Output the (X, Y) coordinate of the center of the cell containing the given text.  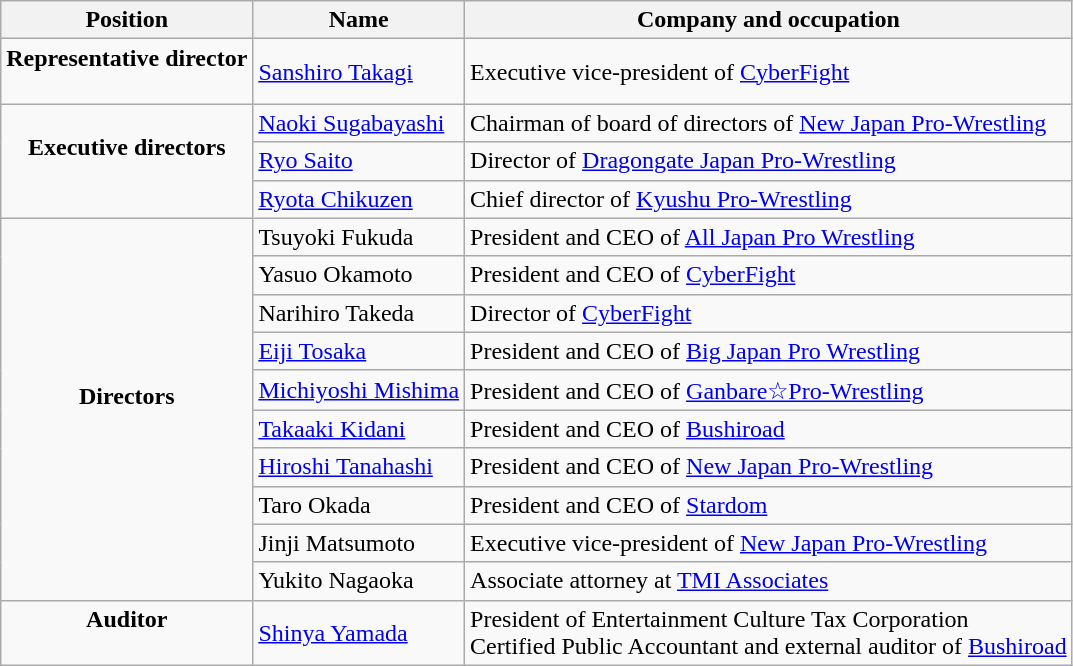
Yukito Nagaoka (359, 581)
Auditor (127, 632)
Associate attorney at TMI Associates (769, 581)
Michiyoshi Mishima (359, 390)
Director of CyberFight (769, 313)
Executive directors (127, 161)
Naoki Sugabayashi (359, 123)
Ryo Saito (359, 161)
President and CEO of All Japan Pro Wrestling (769, 237)
Eiji Tosaka (359, 351)
President and CEO of New Japan Pro-Wrestling (769, 467)
President and CEO of Big Japan Pro Wrestling (769, 351)
Position (127, 20)
Director of Dragongate Japan Pro-Wrestling (769, 161)
Jinji Matsumoto (359, 543)
Sanshiro Takagi (359, 72)
Yasuo Okamoto (359, 275)
Taro Okada (359, 505)
President and CEO of Stardom (769, 505)
Company and occupation (769, 20)
Tsuyoki Fukuda (359, 237)
Representative director (127, 72)
President and CEO of Bushiroad (769, 429)
Executive vice-president of CyberFight (769, 72)
Ryota Chikuzen (359, 199)
President of Entertainment Culture Tax CorporationCertified Public Accountant and external auditor of Bushiroad (769, 632)
Name (359, 20)
Directors (127, 409)
Takaaki Kidani (359, 429)
Chief director of Kyushu Pro-Wrestling (769, 199)
President and CEO of Ganbare☆Pro-Wrestling (769, 390)
Hiroshi Tanahashi (359, 467)
Narihiro Takeda (359, 313)
Executive vice-president of New Japan Pro-Wrestling (769, 543)
Shinya Yamada (359, 632)
President and CEO of CyberFight (769, 275)
Chairman of board of directors of New Japan Pro-Wrestling (769, 123)
